Determine the [X, Y] coordinate at the center of the cell enclosing the given text.  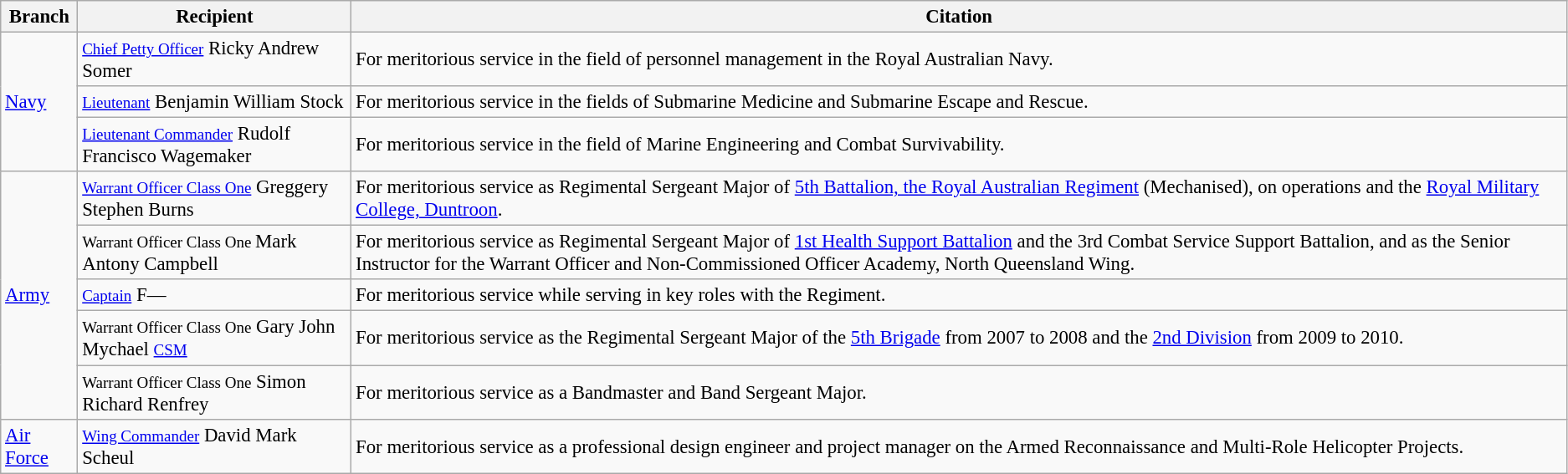
Captain F— [214, 295]
For meritorious service in the field of personnel management in the Royal Australian Navy. [959, 60]
Warrant Officer Class One Simon Richard Renfrey [214, 393]
Chief Petty Officer Ricky Andrew Somer [214, 60]
Recipient [214, 17]
Lieutenant Benjamin William Stock [214, 102]
Warrant Officer Class One Greggery Stephen Burns [214, 199]
Citation [959, 17]
Navy [39, 102]
For meritorious service in the field of Marine Engineering and Combat Survivability. [959, 145]
For meritorious service while serving in key roles with the Regiment. [959, 295]
Warrant Officer Class One Gary John Mychael CSM [214, 338]
For meritorious service as the Regimental Sergeant Major of the 5th Brigade from 2007 to 2008 and the 2nd Division from 2009 to 2010. [959, 338]
Army [39, 295]
Branch [39, 17]
Wing Commander David Mark Scheul [214, 446]
Air Force [39, 446]
For meritorious service in the fields of Submarine Medicine and Submarine Escape and Rescue. [959, 102]
Lieutenant Commander Rudolf Francisco Wagemaker [214, 145]
Warrant Officer Class One Mark Antony Campbell [214, 252]
For meritorious service as a professional design engineer and project manager on the Armed Reconnaissance and Multi-Role Helicopter Projects. [959, 446]
For meritorious service as a Bandmaster and Band Sergeant Major. [959, 393]
